Output the [X, Y] coordinate of the center of the cell containing the given text.  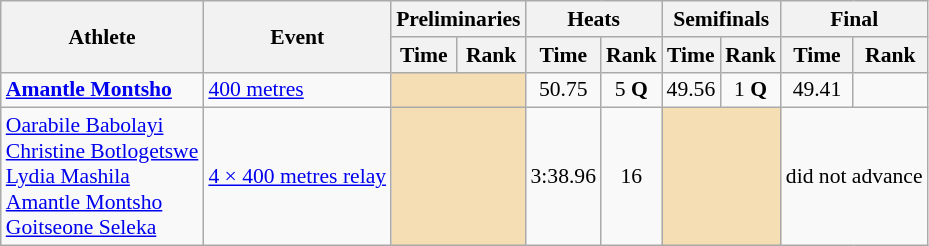
400 metres [297, 90]
Preliminaries [458, 19]
3:38.96 [564, 177]
Athlete [102, 36]
49.56 [692, 90]
Final [854, 19]
did not advance [854, 177]
49.41 [817, 90]
1 Q [750, 90]
16 [632, 177]
Semifinals [722, 19]
50.75 [564, 90]
Amantle Montsho [102, 90]
5 Q [632, 90]
Oarabile BabolayiChristine BotlogetsweLydia MashilaAmantle MontshoGoitseone Seleka [102, 177]
Heats [594, 19]
Event [297, 36]
4 × 400 metres relay [297, 177]
